Find where the given text appears and provide that cell's center as [x, y] coordinate. 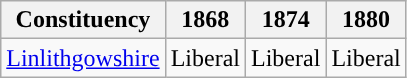
Linlithgowshire [83, 58]
1868 [205, 20]
1874 [286, 20]
Constituency [83, 20]
1880 [366, 20]
